Extract the (x, y) coordinate from the center of the cell holding the provided text.  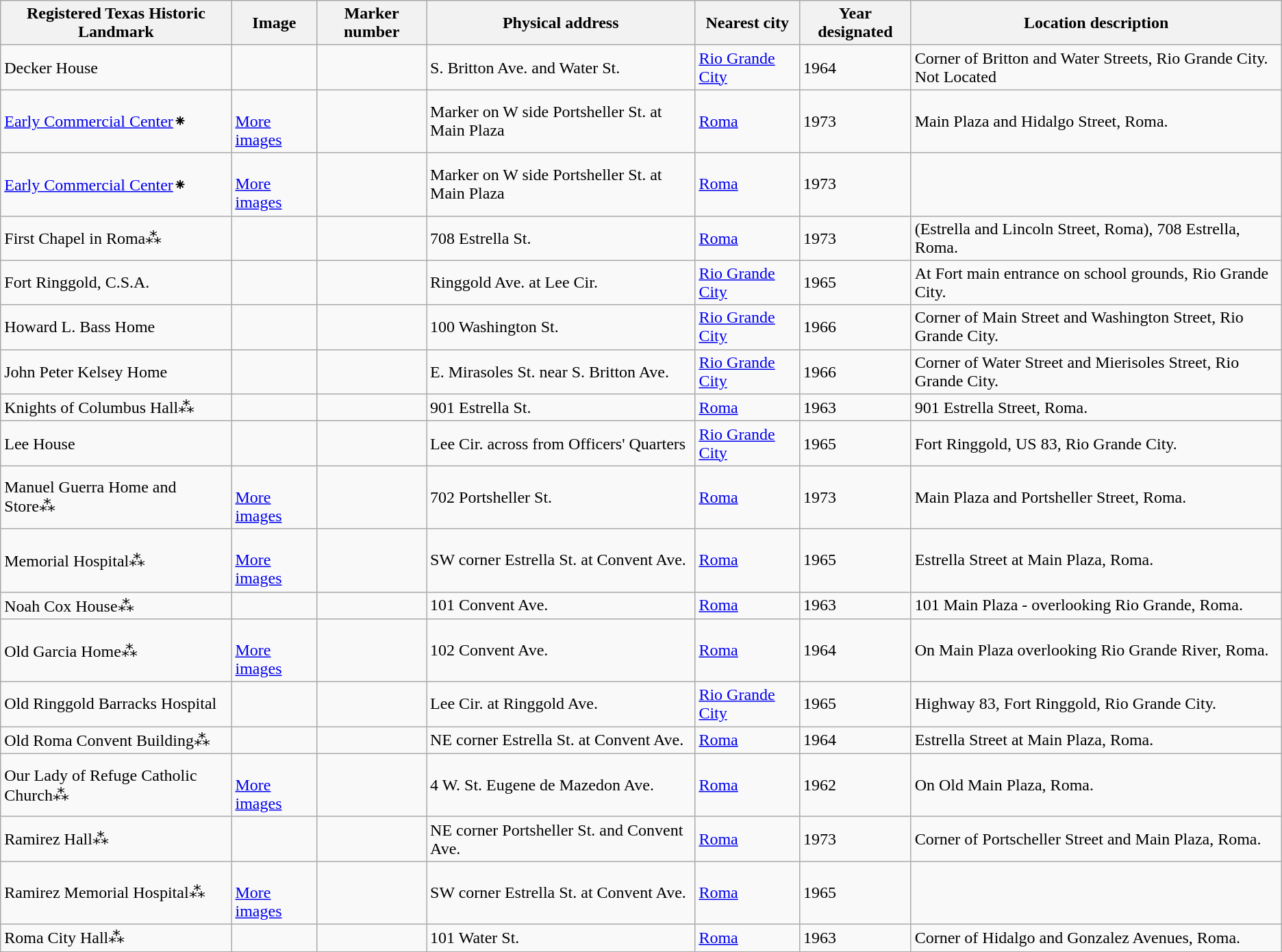
E. Mirasoles St. near S. Britton Ave. (561, 371)
102 Convent Ave. (561, 651)
702 Portsheller St. (561, 497)
101 Water St. (561, 938)
4 W. St. Eugene de Mazedon Ave. (561, 785)
Corner of Portscheller Street and Main Plaza, Roma. (1096, 838)
Corner of Water Street and Mierisoles Street, Rio Grande City. (1096, 371)
Corner of Main Street and Washington Street, Rio Grande City. (1096, 327)
101 Main Plaza - overlooking Rio Grande, Roma. (1096, 605)
Registered Texas Historic Landmark (116, 23)
Old Ringgold Barracks Hospital (116, 704)
Ramirez Hall⁂ (116, 838)
Fort Ringgold, C.S.A. (116, 282)
Ringgold Ave. at Lee Cir. (561, 282)
Corner of Britton and Water Streets, Rio Grande City. Not Located (1096, 67)
Nearest city (748, 23)
Highway 83, Fort Ringgold, Rio Grande City. (1096, 704)
Memorial Hospital⁂ (116, 560)
Corner of Hidalgo and Gonzalez Avenues, Roma. (1096, 938)
Year designated (856, 23)
Main Plaza and Portsheller Street, Roma. (1096, 497)
901 Estrella St. (561, 408)
First Chapel in Roma⁂ (116, 238)
901 Estrella Street, Roma. (1096, 408)
Fort Ringgold, US 83, Rio Grande City. (1096, 444)
On Main Plaza overlooking Rio Grande River, Roma. (1096, 651)
At Fort main entrance on school grounds, Rio Grande City. (1096, 282)
Manuel Guerra Home and Store⁂ (116, 497)
Ramirez Memorial Hospital⁂ (116, 892)
NE corner Portsheller St. and Convent Ave. (561, 838)
S. Britton Ave. and Water St. (561, 67)
Old Garcia Home⁂ (116, 651)
708 Estrella St. (561, 238)
Decker House (116, 67)
Location description (1096, 23)
100 Washington St. (561, 327)
Lee House (116, 444)
Howard L. Bass Home (116, 327)
101 Convent Ave. (561, 605)
Noah Cox House⁂ (116, 605)
Our Lady of Refuge Catholic Church⁂ (116, 785)
Image (274, 23)
NE corner Estrella St. at Convent Ave. (561, 740)
Physical address (561, 23)
Lee Cir. at Ringgold Ave. (561, 704)
Knights of Columbus Hall⁂ (116, 408)
Marker number (372, 23)
(Estrella and Lincoln Street, Roma), 708 Estrella, Roma. (1096, 238)
Lee Cir. across from Officers' Quarters (561, 444)
On Old Main Plaza, Roma. (1096, 785)
Roma City Hall⁂ (116, 938)
John Peter Kelsey Home (116, 371)
Main Plaza and Hidalgo Street, Roma. (1096, 121)
Old Roma Convent Building⁂ (116, 740)
1962 (856, 785)
